From the cell containing the given text, extract its center point as (x, y) coordinate. 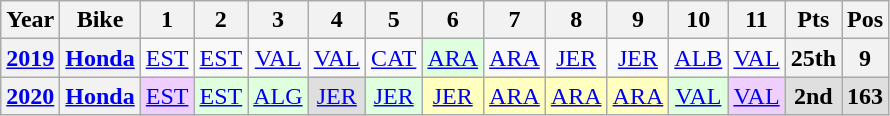
Bike (100, 20)
2 (221, 20)
2nd (813, 96)
4 (336, 20)
2020 (30, 96)
ALB (698, 58)
Year (30, 20)
1 (167, 20)
8 (576, 20)
7 (515, 20)
ALG (278, 96)
5 (393, 20)
11 (756, 20)
CAT (393, 58)
Pts (813, 20)
25th (813, 58)
163 (866, 96)
3 (278, 20)
10 (698, 20)
6 (453, 20)
2019 (30, 58)
Pos (866, 20)
